Determine the (x, y) coordinate at the center of the cell enclosing the given text.  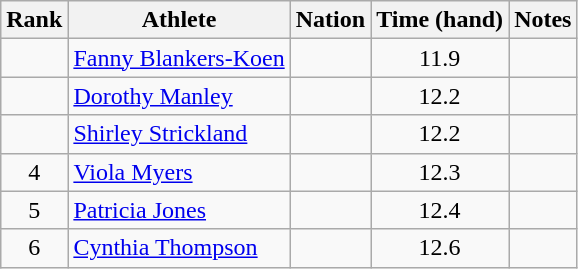
Patricia Jones (179, 210)
Viola Myers (179, 172)
Time (hand) (440, 20)
12.4 (440, 210)
5 (34, 210)
12.3 (440, 172)
12.6 (440, 248)
Athlete (179, 20)
4 (34, 172)
11.9 (440, 58)
Nation (330, 20)
6 (34, 248)
Rank (34, 20)
Fanny Blankers-Koen (179, 58)
Dorothy Manley (179, 96)
Notes (543, 20)
Cynthia Thompson (179, 248)
Shirley Strickland (179, 134)
